Return [x, y] of the center of cell containing provided text 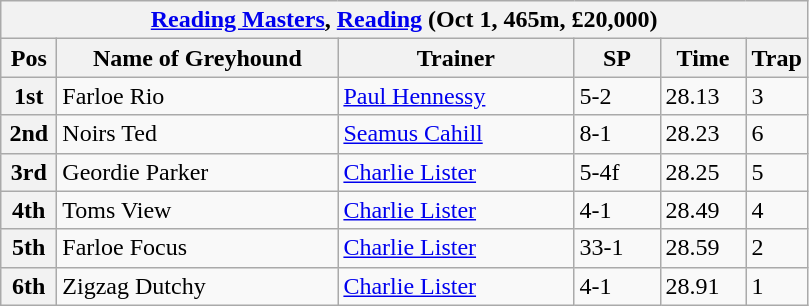
3 [776, 96]
28.91 [703, 286]
Zigzag Dutchy [198, 286]
Farloe Rio [198, 96]
Name of Greyhound [198, 58]
2 [776, 248]
28.13 [703, 96]
4th [29, 210]
Noirs Ted [198, 134]
28.59 [703, 248]
3rd [29, 172]
Trap [776, 58]
5-2 [617, 96]
Time [703, 58]
6 [776, 134]
Seamus Cahill [456, 134]
33-1 [617, 248]
6th [29, 286]
Reading Masters, Reading (Oct 1, 465m, £20,000) [404, 20]
28.49 [703, 210]
28.23 [703, 134]
5-4f [617, 172]
1st [29, 96]
5th [29, 248]
Farloe Focus [198, 248]
8-1 [617, 134]
4 [776, 210]
Trainer [456, 58]
Geordie Parker [198, 172]
SP [617, 58]
Toms View [198, 210]
5 [776, 172]
Paul Hennessy [456, 96]
28.25 [703, 172]
Pos [29, 58]
2nd [29, 134]
1 [776, 286]
